For the text-containing cell, return its midpoint in (x, y) coordinate format. 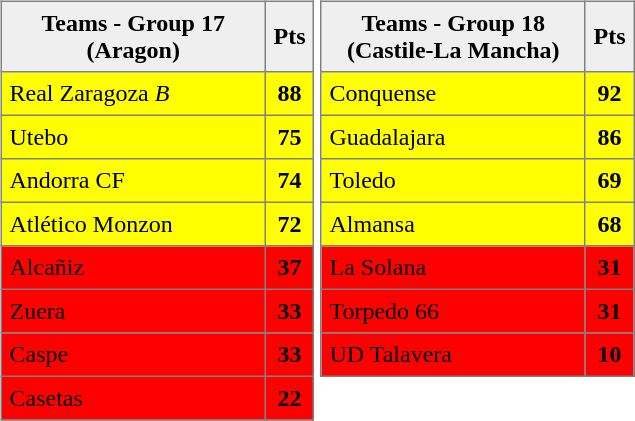
37 (289, 268)
22 (289, 398)
72 (289, 224)
Zuera (133, 311)
92 (609, 94)
88 (289, 94)
Andorra CF (133, 181)
68 (609, 224)
10 (609, 355)
Conquense (453, 94)
Real Zaragoza B (133, 94)
75 (289, 137)
86 (609, 137)
69 (609, 181)
74 (289, 181)
Torpedo 66 (453, 311)
Teams - Group 17(Aragon) (133, 36)
Alcañiz (133, 268)
La Solana (453, 268)
Atlético Monzon (133, 224)
Almansa (453, 224)
Guadalajara (453, 137)
UD Talavera (453, 355)
Caspe (133, 355)
Utebo (133, 137)
Teams - Group 18(Castile-La Mancha) (453, 36)
Toledo (453, 181)
Casetas (133, 398)
